Scan for the cell matching the given text and deliver its (X, Y) coordinate at center. 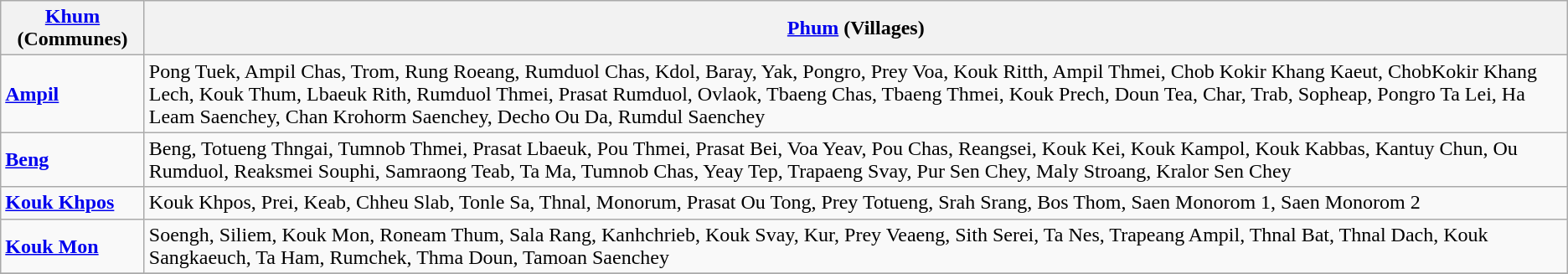
Kouk Khpos (73, 203)
Kouk Mon (73, 246)
Ampil (73, 94)
Kouk Khpos, Prei, Keab, Chheu Slab, Tonle Sa, Thnal, Monorum, Prasat Ou Tong, Prey Totueng, Srah Srang, Bos Thom, Saen Monorom 1, Saen Monorom 2 (856, 203)
Phum (Villages) (856, 28)
Khum (Communes) (73, 28)
Beng (73, 159)
